From the cell containing the given text, extract its center point as (X, Y) coordinate. 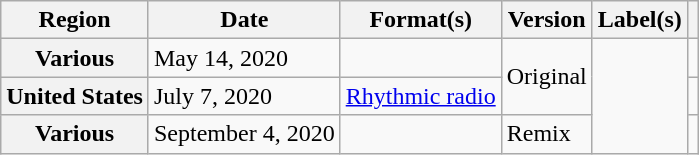
Remix (546, 134)
United States (75, 96)
Format(s) (420, 20)
Date (244, 20)
Original (546, 77)
September 4, 2020 (244, 134)
Rhythmic radio (420, 96)
Version (546, 20)
Region (75, 20)
Label(s) (640, 20)
May 14, 2020 (244, 58)
July 7, 2020 (244, 96)
